Return (X, Y) of the center of cell containing provided text 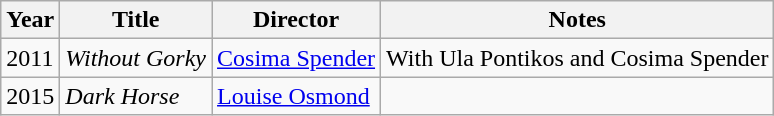
Year (30, 20)
2011 (30, 58)
Director (296, 20)
Notes (578, 20)
Cosima Spender (296, 58)
Title (136, 20)
2015 (30, 96)
With Ula Pontikos and Cosima Spender (578, 58)
Dark Horse (136, 96)
Louise Osmond (296, 96)
Without Gorky (136, 58)
